Detect which cell encompasses the target text, then output its [X, Y] center coordinate. 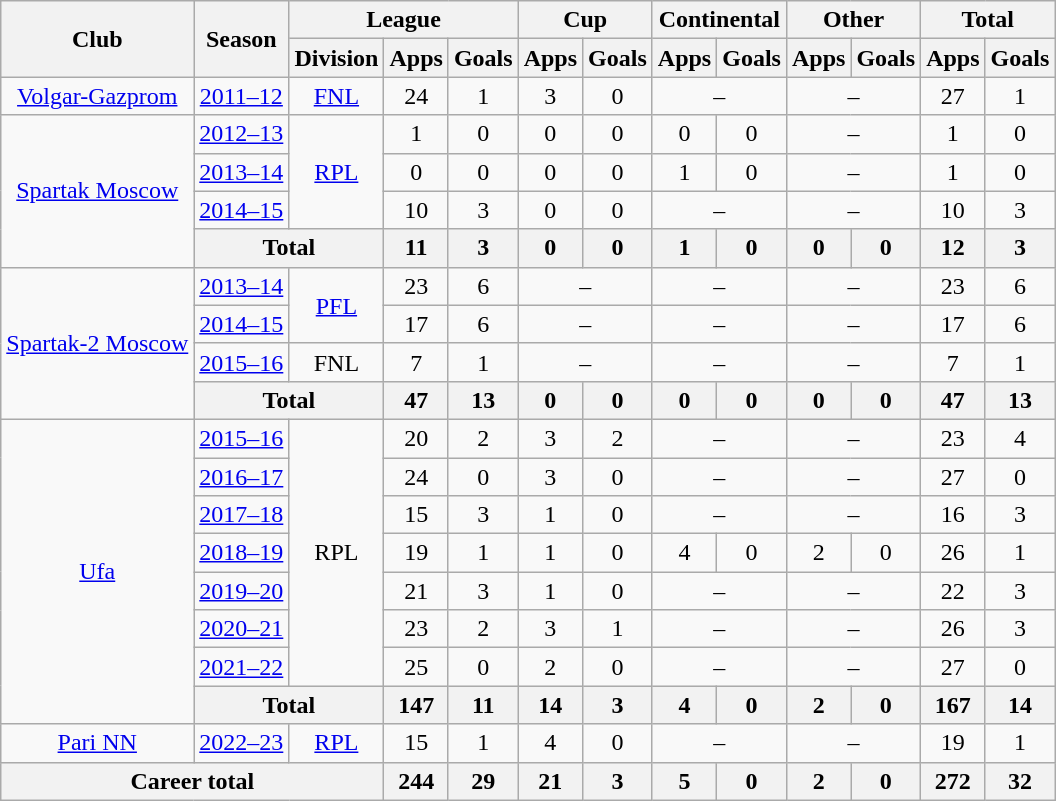
20 [416, 438]
2011–12 [242, 96]
2022–23 [242, 743]
2017–18 [242, 515]
2016–17 [242, 477]
League [404, 20]
12 [953, 248]
2012–13 [242, 134]
Club [98, 39]
Ufa [98, 571]
Volgar-Gazprom [98, 96]
Spartak-2 Moscow [98, 343]
2020–21 [242, 629]
272 [953, 781]
Career total [192, 781]
Season [242, 39]
2021–22 [242, 667]
Spartak Moscow [98, 191]
2019–20 [242, 591]
Division [336, 58]
29 [483, 781]
Pari NN [98, 743]
16 [953, 515]
147 [416, 705]
Continental [719, 20]
5 [684, 781]
PFL [336, 305]
Other [853, 20]
Cup [585, 20]
2018–19 [242, 553]
22 [953, 591]
167 [953, 705]
25 [416, 667]
32 [1020, 781]
244 [416, 781]
